Pinpoint the cell where the given text exists, returning its (X, Y) midpoint coordinate. 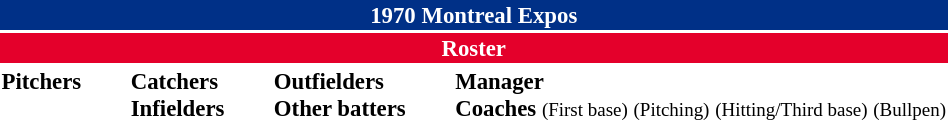
1970 Montreal Expos (474, 15)
Roster (474, 48)
